Output the [X, Y] coordinate of the center of the cell containing the given text.  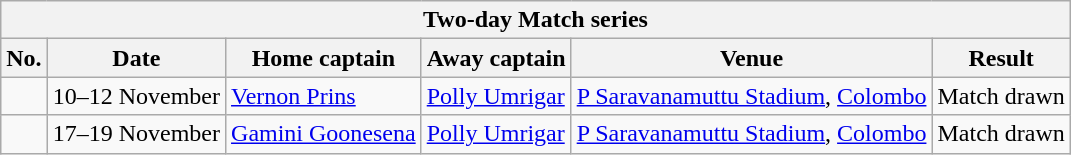
Result [1001, 58]
10–12 November [136, 96]
17–19 November [136, 134]
Date [136, 58]
Gamini Goonesena [324, 134]
No. [24, 58]
Two-day Match series [536, 20]
Home captain [324, 58]
Venue [752, 58]
Vernon Prins [324, 96]
Away captain [496, 58]
